Identify which cell holds the provided text, then report its [x, y] central coordinate. 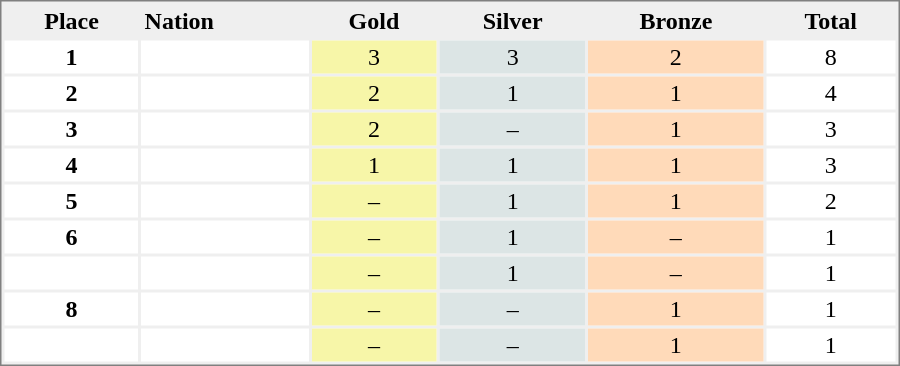
Total [830, 20]
Silver [513, 20]
Place [71, 20]
5 [71, 200]
Bronze [676, 20]
Nation [226, 20]
Gold [374, 20]
6 [71, 236]
